Pinpoint the cell where the given text exists, returning its (x, y) midpoint coordinate. 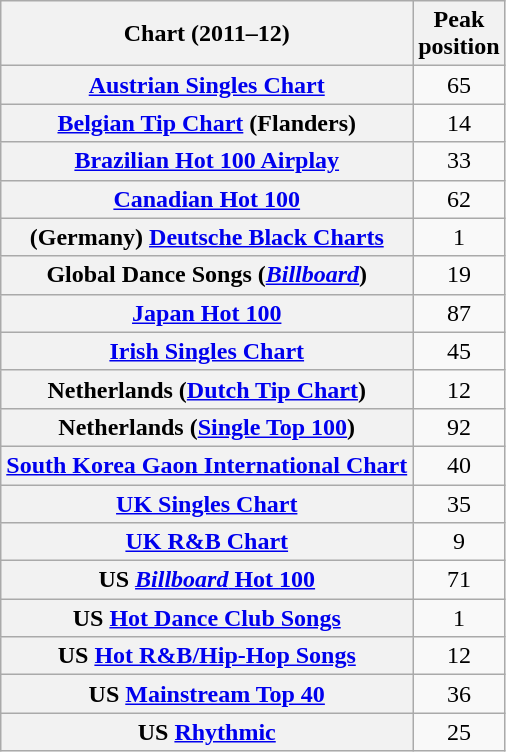
65 (459, 85)
Chart (2011–12) (207, 34)
US Hot R&B/Hip-Hop Songs (207, 656)
Netherlands (Dutch Tip Chart) (207, 389)
87 (459, 313)
UK R&B Chart (207, 542)
71 (459, 580)
Global Dance Songs (Billboard) (207, 275)
Irish Singles Chart (207, 351)
US Rhythmic (207, 732)
9 (459, 542)
62 (459, 199)
UK Singles Chart (207, 503)
Canadian Hot 100 (207, 199)
US Mainstream Top 40 (207, 694)
US Billboard Hot 100 (207, 580)
Austrian Singles Chart (207, 85)
25 (459, 732)
US Hot Dance Club Songs (207, 618)
(Germany) Deutsche Black Charts (207, 237)
45 (459, 351)
92 (459, 427)
40 (459, 465)
36 (459, 694)
35 (459, 503)
South Korea Gaon International Chart (207, 465)
14 (459, 123)
Netherlands (Single Top 100) (207, 427)
19 (459, 275)
Belgian Tip Chart (Flanders) (207, 123)
33 (459, 161)
Peakposition (459, 34)
Japan Hot 100 (207, 313)
Brazilian Hot 100 Airplay (207, 161)
